Capture the cell that displays the provided text and extract its (X, Y) central coordinate. 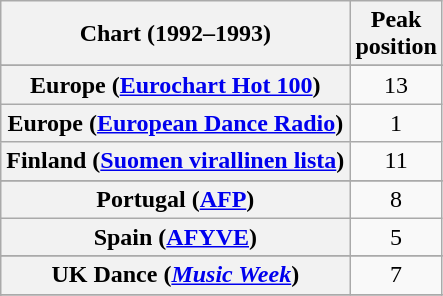
Europe (Eurochart Hot 100) (176, 85)
Portugal (AFP) (176, 199)
Spain (AFYVE) (176, 237)
7 (396, 275)
13 (396, 85)
Peakposition (396, 34)
1 (396, 123)
Finland (Suomen virallinen lista) (176, 161)
Chart (1992–1993) (176, 34)
Europe (European Dance Radio) (176, 123)
8 (396, 199)
11 (396, 161)
UK Dance (Music Week) (176, 275)
5 (396, 237)
